Provide the (x, y) coordinate of the cell's center where the given text is located.  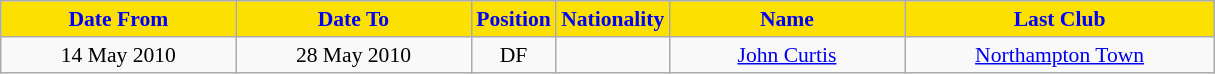
Position (514, 19)
John Curtis (786, 55)
DF (514, 55)
14 May 2010 (118, 55)
Date From (118, 19)
28 May 2010 (354, 55)
Nationality (612, 19)
Date To (354, 19)
Last Club (1060, 19)
Name (786, 19)
Northampton Town (1060, 55)
